For the text-containing cell, return its midpoint in (X, Y) coordinate format. 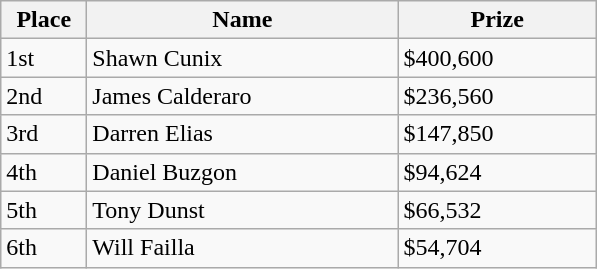
Daniel Buzgon (242, 172)
$400,600 (498, 58)
Will Failla (242, 248)
1st (44, 58)
$236,560 (498, 96)
Prize (498, 20)
Name (242, 20)
$66,532 (498, 210)
James Calderaro (242, 96)
4th (44, 172)
$54,704 (498, 248)
Tony Dunst (242, 210)
$147,850 (498, 134)
Place (44, 20)
5th (44, 210)
2nd (44, 96)
$94,624 (498, 172)
Shawn Cunix (242, 58)
Darren Elias (242, 134)
6th (44, 248)
3rd (44, 134)
